Capture the cell that displays the provided text and extract its (X, Y) central coordinate. 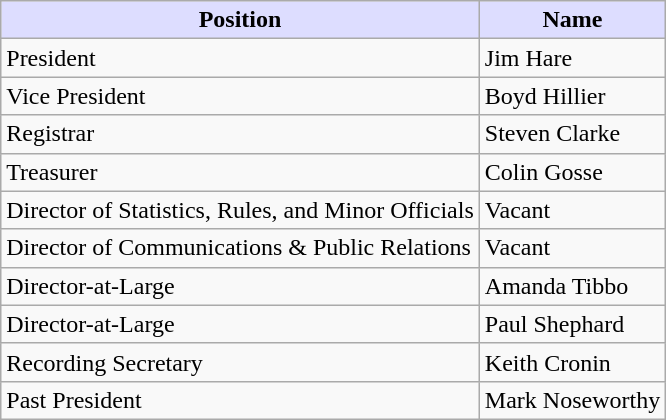
Name (572, 20)
Treasurer (240, 172)
President (240, 58)
Past President (240, 400)
Amanda Tibbo (572, 286)
Position (240, 20)
Recording Secretary (240, 362)
Steven Clarke (572, 134)
Boyd Hillier (572, 96)
Director of Statistics, Rules, and Minor Officials (240, 210)
Vice President (240, 96)
Paul Shephard (572, 324)
Jim Hare (572, 58)
Director of Communications & Public Relations (240, 248)
Colin Gosse (572, 172)
Mark Noseworthy (572, 400)
Registrar (240, 134)
Keith Cronin (572, 362)
